Locate the cell with the specified text and output its [x, y] center coordinate. 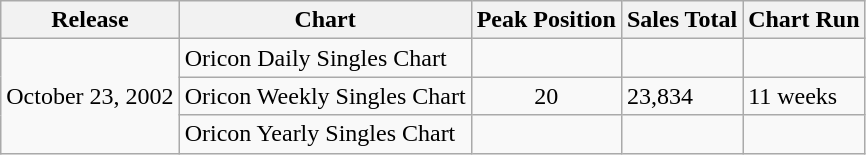
Oricon Weekly Singles Chart [325, 96]
Sales Total [682, 20]
Chart Run [804, 20]
Chart [325, 20]
Oricon Yearly Singles Chart [325, 134]
Peak Position [546, 20]
Oricon Daily Singles Chart [325, 58]
11 weeks [804, 96]
Release [90, 20]
October 23, 2002 [90, 96]
23,834 [682, 96]
20 [546, 96]
